For the text-containing cell, return its midpoint in [X, Y] coordinate format. 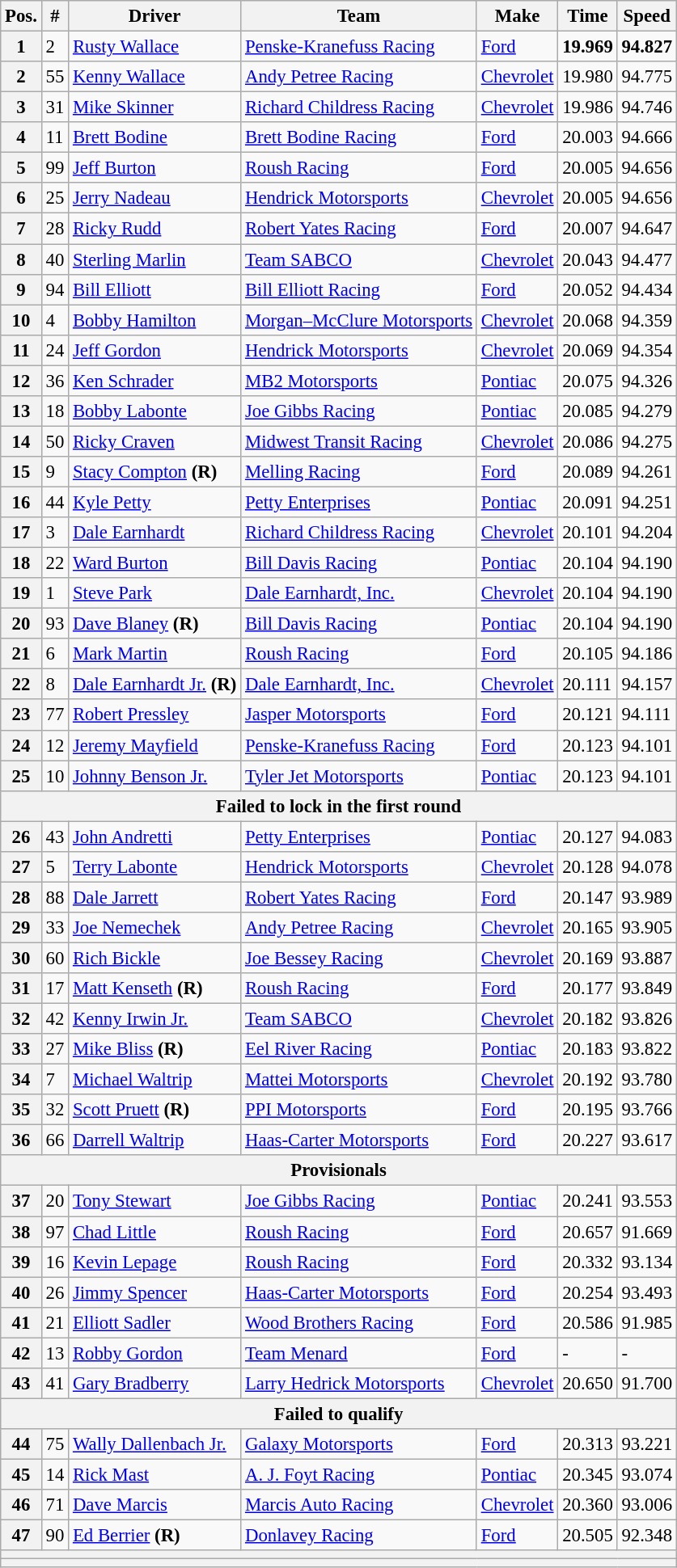
20.003 [587, 137]
20.128 [587, 867]
Joe Nemechek [155, 928]
Stacy Compton (R) [155, 472]
Gary Bradberry [155, 1384]
94.434 [647, 289]
Tyler Jet Motorsports [359, 776]
94.157 [647, 685]
Ricky Rudd [155, 229]
Mark Martin [155, 654]
Failed to lock in the first round [339, 806]
20.111 [587, 685]
92.348 [647, 1536]
20.169 [587, 958]
Dave Marcis [155, 1505]
20.165 [587, 928]
75 [55, 1444]
34 [21, 1080]
93.822 [647, 1049]
Mike Skinner [155, 107]
93 [55, 624]
19.969 [587, 47]
Jeremy Mayfield [155, 745]
20.091 [587, 502]
20.360 [587, 1505]
50 [55, 441]
94.261 [647, 472]
Dale Earnhardt Jr. (R) [155, 685]
Galaxy Motorsports [359, 1444]
Ricky Craven [155, 441]
94.083 [647, 837]
94.354 [647, 350]
20.505 [587, 1536]
55 [55, 77]
Bobby Labonte [155, 411]
93.493 [647, 1292]
19.986 [587, 107]
94.647 [647, 229]
93.074 [647, 1474]
30 [21, 958]
60 [55, 958]
Ken Schrader [155, 381]
Donlavey Racing [359, 1536]
Kyle Petty [155, 502]
Darrell Waltrip [155, 1140]
Joe Bessey Racing [359, 958]
20.227 [587, 1140]
Midwest Transit Racing [359, 441]
Robert Pressley [155, 715]
Pos. [21, 16]
90 [55, 1536]
Terry Labonte [155, 867]
A. J. Foyt Racing [359, 1474]
35 [21, 1110]
15 [21, 472]
Michael Waltrip [155, 1080]
20.183 [587, 1049]
94.359 [647, 320]
Failed to qualify [339, 1414]
PPI Motorsports [359, 1110]
93.780 [647, 1080]
20.121 [587, 715]
20.192 [587, 1080]
Jeff Gordon [155, 350]
93.989 [647, 897]
97 [55, 1232]
93.766 [647, 1110]
John Andretti [155, 837]
66 [55, 1140]
20.101 [587, 533]
Team Menard [359, 1353]
20.345 [587, 1474]
20.069 [587, 350]
38 [21, 1232]
20.241 [587, 1201]
Jasper Motorsports [359, 715]
Chad Little [155, 1232]
46 [21, 1505]
Elliott Sadler [155, 1322]
93.134 [647, 1262]
Dave Blaney (R) [155, 624]
Speed [647, 16]
20.068 [587, 320]
94.204 [647, 533]
20.182 [587, 1019]
47 [21, 1536]
Bobby Hamilton [155, 320]
37 [21, 1201]
20.586 [587, 1322]
20.089 [587, 472]
Jimmy Spencer [155, 1292]
91.700 [647, 1384]
20.043 [587, 259]
94.279 [647, 411]
Kevin Lepage [155, 1262]
20.650 [587, 1384]
Eel River Racing [359, 1049]
Jeff Burton [155, 168]
20.254 [587, 1292]
93.905 [647, 928]
Morgan–McClure Motorsports [359, 320]
Tony Stewart [155, 1201]
Kenny Wallace [155, 77]
94.775 [647, 77]
Team [359, 16]
20.105 [587, 654]
19.980 [587, 77]
94.275 [647, 441]
93.221 [647, 1444]
94.078 [647, 867]
Kenny Irwin Jr. [155, 1019]
20.007 [587, 229]
20.332 [587, 1262]
Time [587, 16]
Make [517, 16]
Brett Bodine [155, 137]
Matt Kenseth (R) [155, 988]
Mike Bliss (R) [155, 1049]
20.127 [587, 837]
77 [55, 715]
Wood Brothers Racing [359, 1322]
23 [21, 715]
88 [55, 897]
20.086 [587, 441]
Provisionals [339, 1171]
Dale Earnhardt [155, 533]
20.177 [587, 988]
20.313 [587, 1444]
Sterling Marlin [155, 259]
20.195 [587, 1110]
Ward Burton [155, 563]
71 [55, 1505]
Rich Bickle [155, 958]
94.666 [647, 137]
93.553 [647, 1201]
Bill Elliott [155, 289]
94.827 [647, 47]
20.075 [587, 381]
29 [21, 928]
Johnny Benson Jr. [155, 776]
93.826 [647, 1019]
Scott Pruett (R) [155, 1110]
93.006 [647, 1505]
# [55, 16]
94.111 [647, 715]
93.887 [647, 958]
94.326 [647, 381]
20.657 [587, 1232]
94.477 [647, 259]
Mattei Motorsports [359, 1080]
94 [55, 289]
Jerry Nadeau [155, 198]
Marcis Auto Racing [359, 1505]
94.746 [647, 107]
Rick Mast [155, 1474]
20.085 [587, 411]
93.617 [647, 1140]
Larry Hedrick Motorsports [359, 1384]
93.849 [647, 988]
20.147 [587, 897]
Ed Berrier (R) [155, 1536]
Driver [155, 16]
91.985 [647, 1322]
Wally Dallenbach Jr. [155, 1444]
20.052 [587, 289]
MB2 Motorsports [359, 381]
19 [21, 593]
91.669 [647, 1232]
94.186 [647, 654]
94.251 [647, 502]
99 [55, 168]
Rusty Wallace [155, 47]
Dale Jarrett [155, 897]
Robby Gordon [155, 1353]
Melling Racing [359, 472]
Bill Elliott Racing [359, 289]
39 [21, 1262]
Steve Park [155, 593]
Brett Bodine Racing [359, 137]
45 [21, 1474]
